For the text-containing cell, return its midpoint in (X, Y) coordinate format. 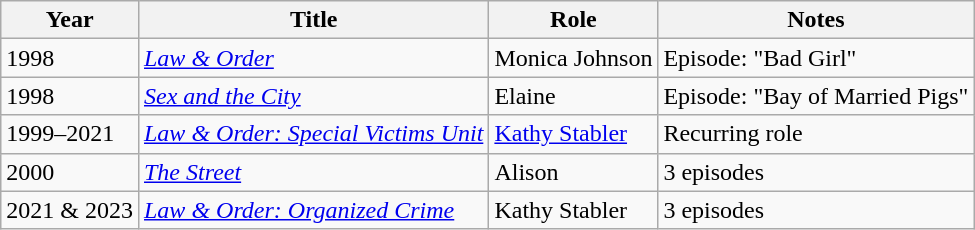
Recurring role (816, 134)
Alison (574, 172)
Sex and the City (313, 96)
Episode: "Bay of Married Pigs" (816, 96)
2000 (70, 172)
The Street (313, 172)
1999–2021 (70, 134)
2021 & 2023 (70, 210)
Year (70, 20)
Monica Johnson (574, 58)
Notes (816, 20)
Role (574, 20)
Title (313, 20)
Law & Order (313, 58)
Law & Order: Special Victims Unit (313, 134)
Episode: "Bad Girl" (816, 58)
Elaine (574, 96)
Law & Order: Organized Crime (313, 210)
